Find where the given text appears and provide that cell's center as (X, Y) coordinate. 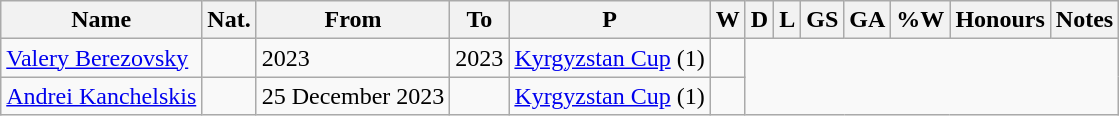
Andrei Kanchelskis (102, 96)
D (759, 20)
GA (868, 20)
W (728, 20)
Name (102, 20)
P (610, 20)
L (788, 20)
Honours (1000, 20)
Notes (1084, 20)
To (480, 20)
25 December 2023 (353, 96)
Nat. (229, 20)
From (353, 20)
%W (920, 20)
Valery Berezovsky (102, 58)
GS (822, 20)
